Return the [X, Y] coordinate for the center point of the cell that contains the specified text.  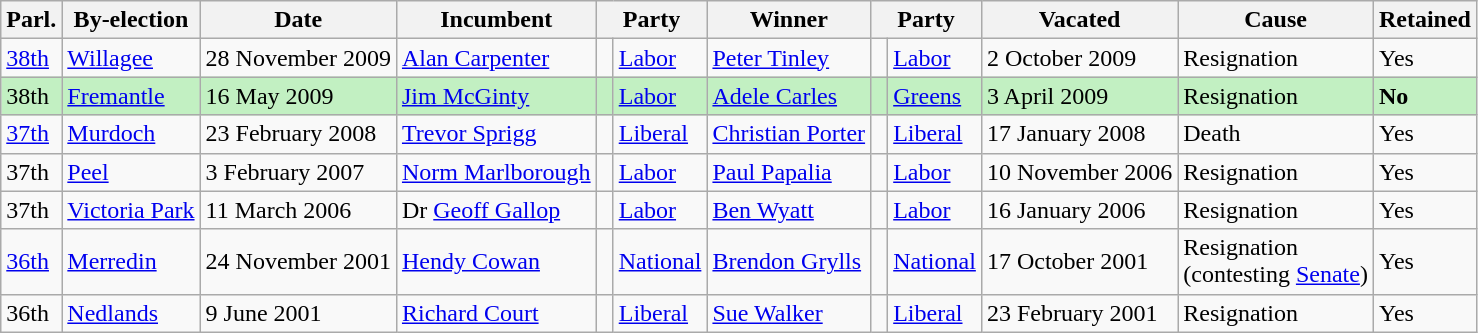
Resignation(contesting Senate) [1276, 262]
Dr Geoff Gallop [496, 210]
17 January 2008 [1079, 134]
Adele Carles [789, 96]
Norm Marlborough [496, 172]
Retained [1424, 20]
2 October 2009 [1079, 58]
Christian Porter [789, 134]
11 March 2006 [298, 210]
Incumbent [496, 20]
Greens [935, 96]
Cause [1276, 20]
28 November 2009 [298, 58]
10 November 2006 [1079, 172]
Death [1276, 134]
Paul Papalia [789, 172]
3 February 2007 [298, 172]
Brendon Grylls [789, 262]
Nedlands [131, 313]
17 October 2001 [1079, 262]
9 June 2001 [298, 313]
Hendy Cowan [496, 262]
Merredin [131, 262]
16 May 2009 [298, 96]
Alan Carpenter [496, 58]
Murdoch [131, 134]
Trevor Sprigg [496, 134]
Richard Court [496, 313]
Jim McGinty [496, 96]
Peel [131, 172]
Willagee [131, 58]
Vacated [1079, 20]
Date [298, 20]
Victoria Park [131, 210]
Winner [789, 20]
23 February 2001 [1079, 313]
Parl. [32, 20]
No [1424, 96]
By-election [131, 20]
Ben Wyatt [789, 210]
Sue Walker [789, 313]
Peter Tinley [789, 58]
23 February 2008 [298, 134]
24 November 2001 [298, 262]
3 April 2009 [1079, 96]
Fremantle [131, 96]
16 January 2006 [1079, 210]
